Extract the (x, y) coordinate from the center of the cell holding the provided text.  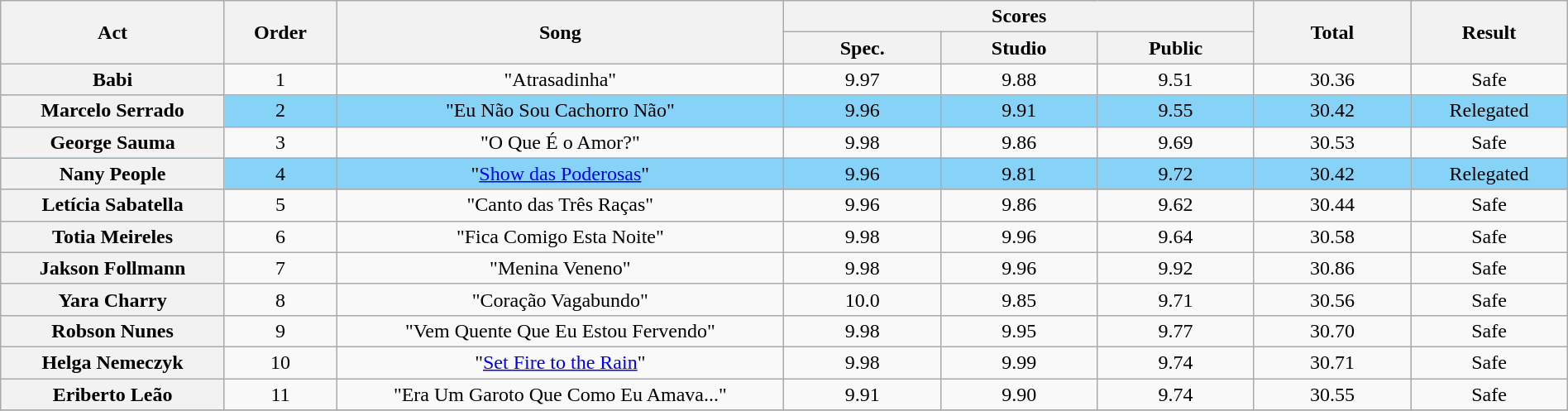
30.86 (1331, 268)
"Menina Veneno" (561, 268)
30.44 (1331, 205)
9.92 (1176, 268)
7 (280, 268)
"Eu Não Sou Cachorro Não" (561, 111)
1 (280, 79)
Scores (1019, 17)
5 (280, 205)
9.71 (1176, 299)
30.58 (1331, 237)
"Show das Poderosas" (561, 174)
"Set Fire to the Rain" (561, 362)
30.70 (1331, 331)
2 (280, 111)
6 (280, 237)
"Coração Vagabundo" (561, 299)
10 (280, 362)
9.88 (1019, 79)
"Vem Quente Que Eu Estou Fervendo" (561, 331)
30.36 (1331, 79)
Studio (1019, 48)
30.71 (1331, 362)
"Era Um Garoto Que Como Eu Amava..." (561, 394)
"Canto das Três Raças" (561, 205)
9 (280, 331)
Yara Charry (112, 299)
10.0 (862, 299)
4 (280, 174)
9.62 (1176, 205)
30.53 (1331, 142)
Robson Nunes (112, 331)
Totia Meireles (112, 237)
Jakson Follmann (112, 268)
9.97 (862, 79)
Babi (112, 79)
Helga Nemeczyk (112, 362)
Result (1489, 32)
9.64 (1176, 237)
Act (112, 32)
9.77 (1176, 331)
Song (561, 32)
8 (280, 299)
9.72 (1176, 174)
Marcelo Serrado (112, 111)
30.55 (1331, 394)
Total (1331, 32)
Spec. (862, 48)
9.99 (1019, 362)
George Sauma (112, 142)
Eriberto Leão (112, 394)
Nany People (112, 174)
9.69 (1176, 142)
9.95 (1019, 331)
Public (1176, 48)
"O Que É o Amor?" (561, 142)
Order (280, 32)
9.51 (1176, 79)
9.85 (1019, 299)
Letícia Sabatella (112, 205)
9.81 (1019, 174)
30.56 (1331, 299)
11 (280, 394)
3 (280, 142)
9.55 (1176, 111)
"Atrasadinha" (561, 79)
"Fica Comigo Esta Noite" (561, 237)
9.90 (1019, 394)
